Output the (X, Y) coordinate of the center of the cell containing the given text.  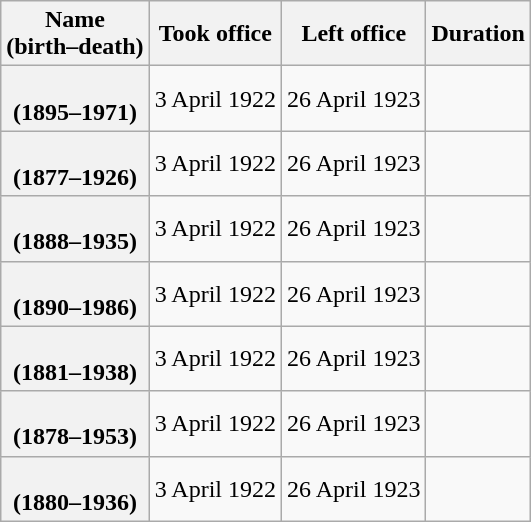
Name(birth–death) (75, 34)
(1877–1926) (75, 164)
(1895–1971) (75, 98)
(1881–1938) (75, 358)
(1878–1953) (75, 424)
Left office (354, 34)
(1880–1936) (75, 488)
Duration (478, 34)
(1888–1935) (75, 228)
Took office (215, 34)
(1890–1986) (75, 294)
